From the cell containing the given text, extract its center point as (X, Y) coordinate. 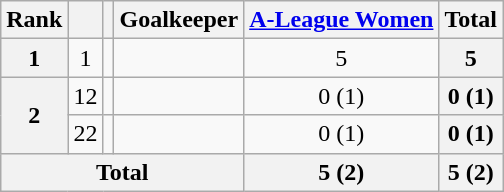
22 (86, 134)
Goalkeeper (179, 20)
Rank (34, 20)
12 (86, 96)
2 (34, 115)
A-League Women (342, 20)
